Output the (X, Y) coordinate of the center of the cell containing the given text.  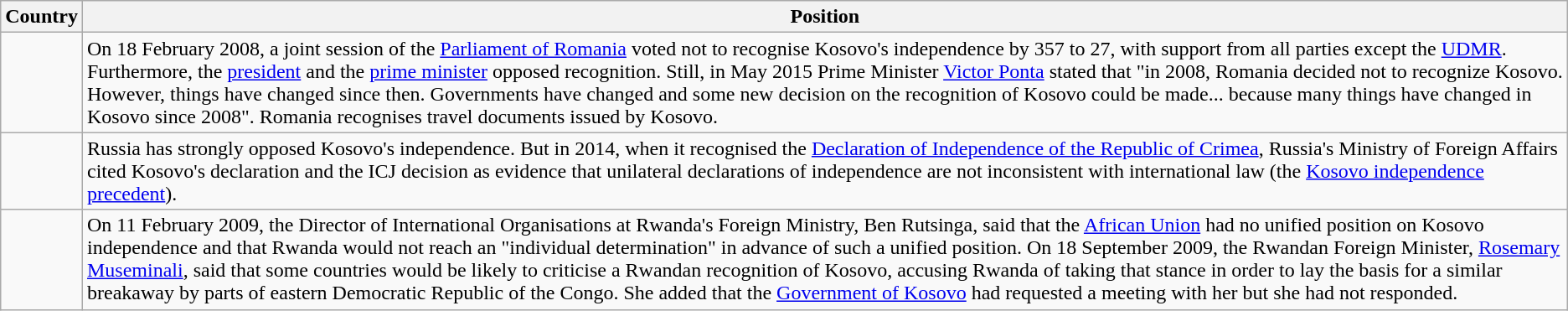
Country (42, 17)
Position (824, 17)
